Find where the given text appears and provide that cell's center as (X, Y) coordinate. 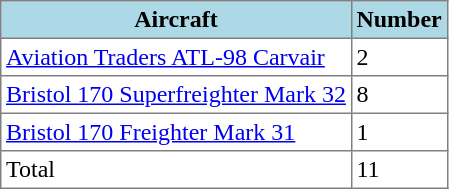
1 (399, 132)
Bristol 170 Superfreighter Mark 32 (176, 95)
2 (399, 57)
Number (399, 20)
Bristol 170 Freighter Mark 31 (176, 132)
8 (399, 95)
Total (176, 170)
Aircraft (176, 20)
11 (399, 170)
Aviation Traders ATL-98 Carvair (176, 57)
